Find where the given text appears and provide that cell's center as [x, y] coordinate. 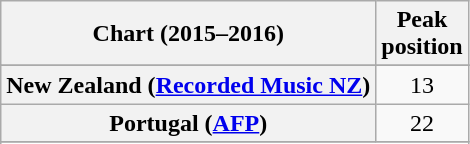
22 [422, 123]
New Zealand (Recorded Music NZ) [188, 85]
Chart (2015–2016) [188, 34]
13 [422, 85]
Peakposition [422, 34]
Portugal (AFP) [188, 123]
